Find where the given text appears and provide that cell's center as [X, Y] coordinate. 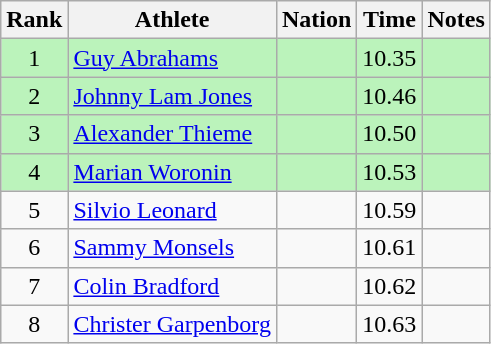
10.50 [390, 134]
10.62 [390, 286]
Athlete [172, 20]
10.63 [390, 324]
10.59 [390, 210]
Notes [456, 20]
3 [34, 134]
Guy Abrahams [172, 58]
Time [390, 20]
Nation [316, 20]
Christer Garpenborg [172, 324]
10.53 [390, 172]
Silvio Leonard [172, 210]
10.35 [390, 58]
6 [34, 248]
Marian Woronin [172, 172]
1 [34, 58]
Alexander Thieme [172, 134]
Rank [34, 20]
Sammy Monsels [172, 248]
7 [34, 286]
10.61 [390, 248]
10.46 [390, 96]
2 [34, 96]
5 [34, 210]
4 [34, 172]
8 [34, 324]
Colin Bradford [172, 286]
Johnny Lam Jones [172, 96]
